Find where the given text appears and provide that cell's center as (X, Y) coordinate. 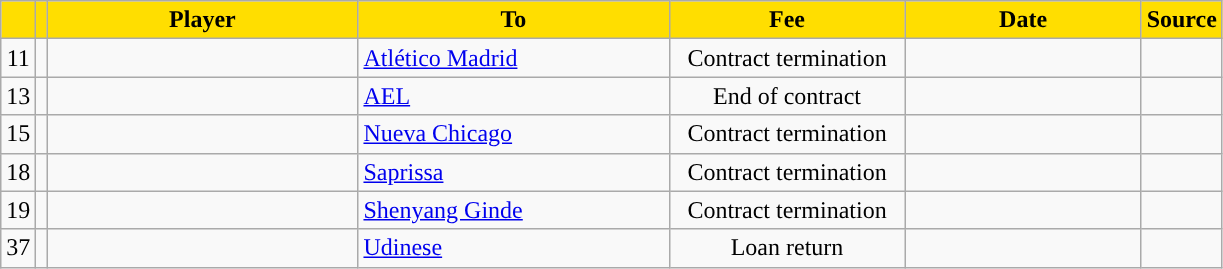
Nueva Chicago (514, 134)
13 (18, 96)
Source (1182, 20)
Atlético Madrid (514, 58)
11 (18, 58)
18 (18, 172)
Fee (787, 20)
15 (18, 134)
Saprissa (514, 172)
19 (18, 210)
37 (18, 248)
Date (1023, 20)
End of contract (787, 96)
Udinese (514, 248)
Loan return (787, 248)
Shenyang Ginde (514, 210)
Player (202, 20)
To (514, 20)
AEL (514, 96)
